Locate the cell with the specified text and output its [X, Y] center coordinate. 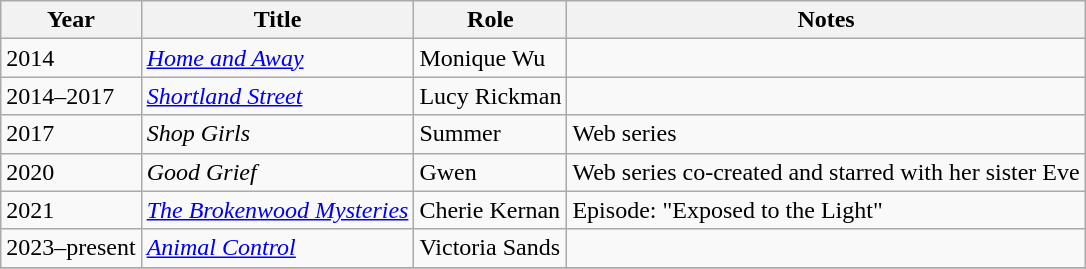
Home and Away [278, 58]
2014 [71, 58]
2020 [71, 172]
Summer [490, 134]
2021 [71, 210]
Role [490, 20]
Shop Girls [278, 134]
Monique Wu [490, 58]
Title [278, 20]
Year [71, 20]
Victoria Sands [490, 248]
The Brokenwood Mysteries [278, 210]
Lucy Rickman [490, 96]
2023–present [71, 248]
Animal Control [278, 248]
Notes [826, 20]
Web series co-created and starred with her sister Eve [826, 172]
Episode: "Exposed to the Light" [826, 210]
Gwen [490, 172]
Web series [826, 134]
Shortland Street [278, 96]
2014–2017 [71, 96]
2017 [71, 134]
Cherie Kernan [490, 210]
Good Grief [278, 172]
